From the cell containing the given text, extract its center point as (X, Y) coordinate. 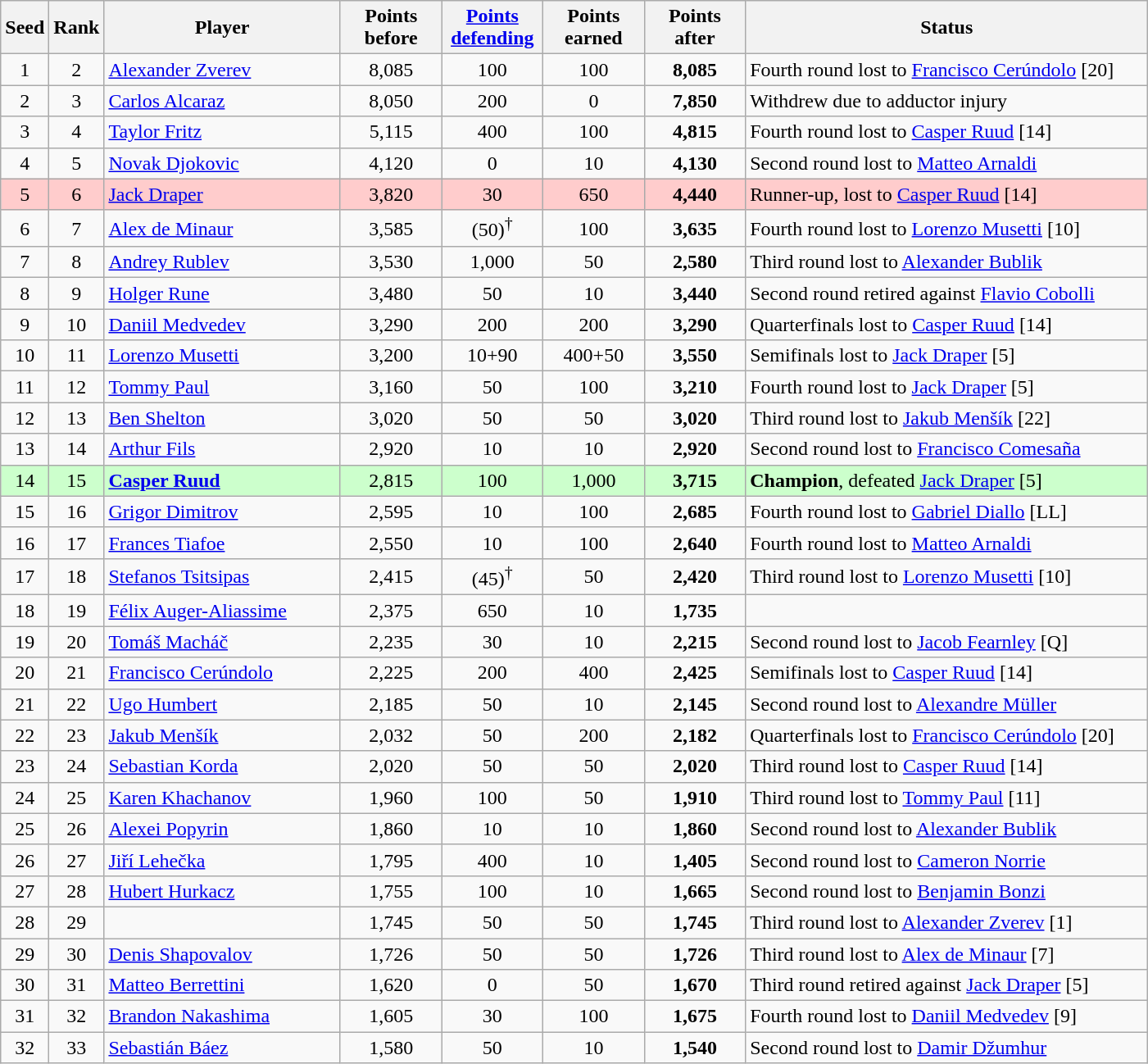
Alex de Minaur (223, 228)
2,425 (695, 673)
2,185 (391, 704)
2,145 (695, 704)
Brandon Nakashima (223, 1016)
Casper Ruud (223, 480)
Third round lost to Lorenzo Musetti [10] (947, 577)
Third round lost to Alex de Minaur [7] (947, 954)
Status (947, 28)
(45)† (492, 577)
Daniil Medvedev (223, 325)
2,640 (695, 543)
Fourth round lost to Casper Ruud [14] (947, 132)
Third round lost to Alexander Bublik (947, 262)
Rank (77, 28)
Champion, defeated Jack Draper [5] (947, 480)
Points defending (492, 28)
Grigor Dimitrov (223, 512)
Andrey Rublev (223, 262)
Second round lost to Cameron Norrie (947, 860)
5,115 (391, 132)
1,795 (391, 860)
4,120 (391, 163)
2,415 (391, 577)
Points before (391, 28)
3,200 (391, 356)
(50)† (492, 228)
Taylor Fritz (223, 132)
1,755 (391, 891)
1,405 (695, 860)
Player (223, 28)
2,685 (695, 512)
Tommy Paul (223, 387)
3,820 (391, 194)
Carlos Alcaraz (223, 101)
Matteo Berrettini (223, 985)
400+50 (594, 356)
1,580 (391, 1048)
2,815 (391, 480)
2,580 (695, 262)
1,620 (391, 985)
Points earned (594, 28)
8,050 (391, 101)
2,032 (391, 735)
3,480 (391, 293)
Karen Khachanov (223, 798)
Ben Shelton (223, 418)
Alexander Zverev (223, 70)
Quarterfinals lost to Francisco Cerúndolo [20] (947, 735)
Semifinals lost to Casper Ruud [14] (947, 673)
Arthur Fils (223, 449)
Second round lost to Alexandre Müller (947, 704)
3,715 (695, 480)
Withdrew due to adductor injury (947, 101)
Alexei Popyrin (223, 829)
Fourth round lost to Jack Draper [5] (947, 387)
Jiří Lehečka (223, 860)
Second round lost to Benjamin Bonzi (947, 891)
2,420 (695, 577)
3,635 (695, 228)
4,815 (695, 132)
Third round lost to Jakub Menšík [22] (947, 418)
2,235 (391, 642)
3,210 (695, 387)
Second round retired against Flavio Cobolli (947, 293)
33 (77, 1048)
2,182 (695, 735)
3,160 (391, 387)
1,605 (391, 1016)
Fourth round lost to Francisco Cerúndolo [20] (947, 70)
3,585 (391, 228)
1,960 (391, 798)
Second round lost to Francisco Comesaña (947, 449)
Lorenzo Musetti (223, 356)
Points after (695, 28)
3,550 (695, 356)
Third round retired against Jack Draper [5] (947, 985)
Tomáš Macháč (223, 642)
4,440 (695, 194)
Seed (25, 28)
1,665 (695, 891)
Third round lost to Alexander Zverev [1] (947, 922)
2,375 (391, 611)
Jakub Menšík (223, 735)
Sebastián Báez (223, 1048)
Fourth round lost to Lorenzo Musetti [10] (947, 228)
Holger Rune (223, 293)
Second round lost to Alexander Bublik (947, 829)
1 (25, 70)
2,550 (391, 543)
Fourth round lost to Matteo Arnaldi (947, 543)
Semifinals lost to Jack Draper [5] (947, 356)
Second round lost to Damir Džumhur (947, 1048)
1,735 (695, 611)
1,675 (695, 1016)
2,225 (391, 673)
Fourth round lost to Gabriel Diallo [LL] (947, 512)
4,130 (695, 163)
1,670 (695, 985)
2,595 (391, 512)
Runner-up, lost to Casper Ruud [14] (947, 194)
Third round lost to Tommy Paul [11] (947, 798)
Hubert Hurkacz (223, 891)
Denis Shapovalov (223, 954)
Frances Tiafoe (223, 543)
Félix Auger-Aliassime (223, 611)
7,850 (695, 101)
Second round lost to Jacob Fearnley [Q] (947, 642)
Francisco Cerúndolo (223, 673)
Quarterfinals lost to Casper Ruud [14] (947, 325)
2,215 (695, 642)
1,540 (695, 1048)
Sebastian Korda (223, 766)
3,440 (695, 293)
Novak Djokovic (223, 163)
Ugo Humbert (223, 704)
Stefanos Tsitsipas (223, 577)
1,910 (695, 798)
3,530 (391, 262)
Second round lost to Matteo Arnaldi (947, 163)
Jack Draper (223, 194)
10+90 (492, 356)
Fourth round lost to Daniil Medvedev [9] (947, 1016)
Third round lost to Casper Ruud [14] (947, 766)
